From the cell containing the given text, extract its center point as (X, Y) coordinate. 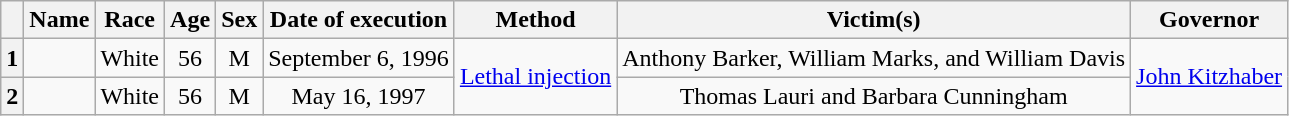
Race (130, 20)
Method (535, 20)
Lethal injection (535, 77)
Thomas Lauri and Barbara Cunningham (874, 96)
Age (190, 20)
Name (60, 20)
John Kitzhaber (1210, 77)
1 (12, 58)
2 (12, 96)
Governor (1210, 20)
May 16, 1997 (359, 96)
Anthony Barker, William Marks, and William Davis (874, 58)
Sex (240, 20)
Victim(s) (874, 20)
Date of execution (359, 20)
September 6, 1996 (359, 58)
